Output the [x, y] coordinate of the center of the cell containing the given text.  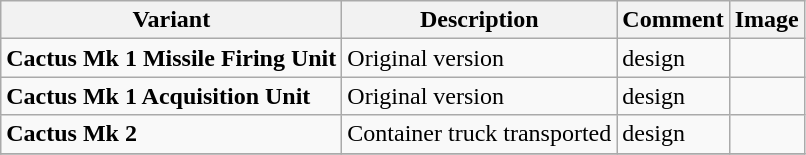
Cactus Mk 1 Acquisition Unit [172, 96]
Comment [673, 20]
Variant [172, 20]
Container truck transported [480, 134]
Cactus Mk 1 Missile Firing Unit [172, 58]
Image [766, 20]
Description [480, 20]
Cactus Mk 2 [172, 134]
